Capture the cell that displays the provided text and extract its [x, y] central coordinate. 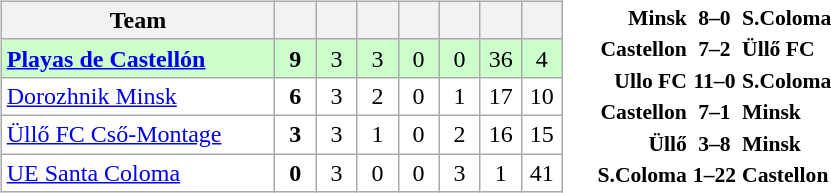
16 [500, 134]
4 [542, 58]
Dorozhnik Minsk [138, 96]
36 [500, 58]
11–0 [714, 80]
3–8 [714, 143]
15 [542, 134]
6 [296, 96]
7–2 [714, 49]
1–22 [714, 175]
Ullo FC [642, 80]
Üllő [642, 143]
9 [296, 58]
8–0 [714, 17]
S.Coloma [642, 175]
Minsk [642, 17]
10 [542, 96]
Üllő FC Cső-Montage [138, 134]
Team [138, 20]
41 [542, 173]
UE Santa Coloma [138, 173]
17 [500, 96]
7–1 [714, 112]
Playas de Castellón [138, 58]
